Output the (X, Y) coordinate of the center of the cell containing the given text.  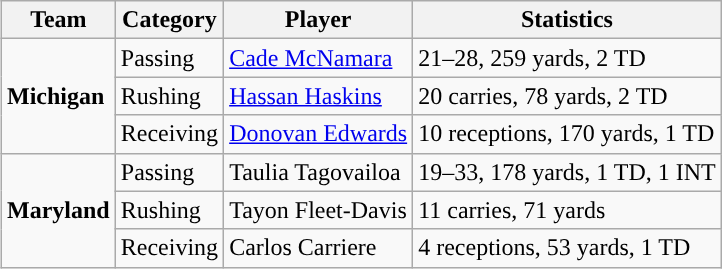
Carlos Carriere (318, 248)
10 receptions, 170 yards, 1 TD (568, 134)
Tayon Fleet-Davis (318, 210)
Maryland (59, 210)
Statistics (568, 20)
Michigan (59, 96)
21–28, 259 yards, 2 TD (568, 58)
Taulia Tagovailoa (318, 172)
Category (169, 20)
Cade McNamara (318, 58)
11 carries, 71 yards (568, 210)
Hassan Haskins (318, 96)
Team (59, 20)
4 receptions, 53 yards, 1 TD (568, 248)
Donovan Edwards (318, 134)
19–33, 178 yards, 1 TD, 1 INT (568, 172)
20 carries, 78 yards, 2 TD (568, 96)
Player (318, 20)
